Search for the cell housing the specified text and yield its [x, y] center coordinate. 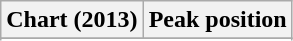
Peak position [218, 20]
Chart (2013) [72, 20]
